Search for the cell housing the specified text and yield its [X, Y] center coordinate. 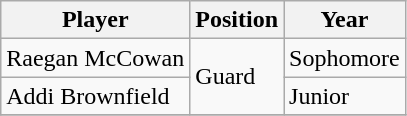
Junior [345, 96]
Guard [237, 77]
Raegan McCowan [96, 58]
Year [345, 20]
Sophomore [345, 58]
Player [96, 20]
Addi Brownfield [96, 96]
Position [237, 20]
